Find where the given text appears and provide that cell's center as [X, Y] coordinate. 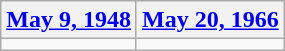
May 9, 1948 [69, 20]
May 20, 1966 [210, 20]
